Detect which cell encompasses the target text, then output its [x, y] center coordinate. 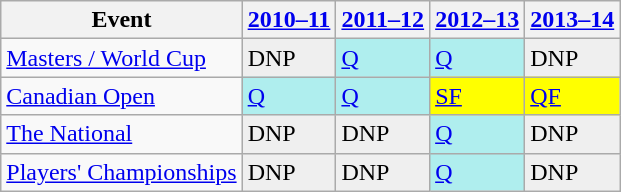
Canadian Open [122, 96]
SF [478, 96]
Players' Championships [122, 172]
The National [122, 134]
2011–12 [383, 20]
2012–13 [478, 20]
QF [572, 96]
Event [122, 20]
Masters / World Cup [122, 58]
2013–14 [572, 20]
2010–11 [289, 20]
